Pinpoint the cell where the given text exists, returning its [X, Y] midpoint coordinate. 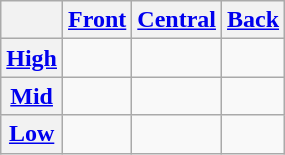
High [32, 58]
Front [98, 20]
Mid [32, 96]
Low [32, 134]
Back [254, 20]
Central [177, 20]
